Locate the cell with the specified text and output its [x, y] center coordinate. 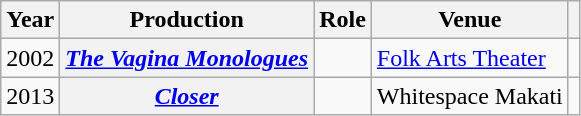
Folk Arts Theater [470, 58]
Production [187, 20]
Role [343, 20]
2013 [30, 96]
The Vagina Monologues [187, 58]
Closer [187, 96]
Venue [470, 20]
Whitespace Makati [470, 96]
Year [30, 20]
2002 [30, 58]
